Return the (X, Y) coordinate for the center point of the cell that contains the specified text.  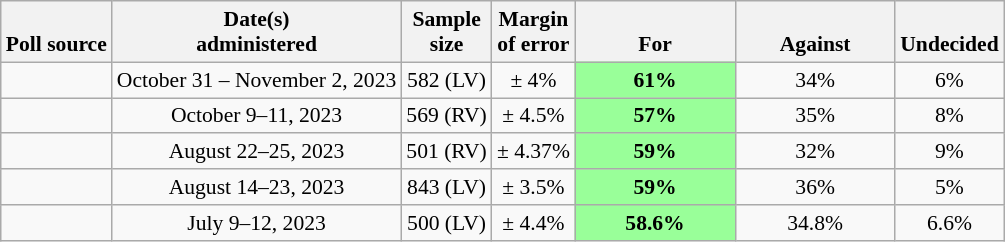
6.6% (949, 223)
Poll source (56, 32)
58.6% (655, 223)
36% (815, 187)
61% (655, 80)
35% (815, 116)
501 (RV) (446, 152)
October 31 – November 2, 2023 (257, 80)
Marginof error (534, 32)
August 22–25, 2023 (257, 152)
Undecided (949, 32)
Samplesize (446, 32)
July 9–12, 2023 (257, 223)
For (655, 32)
34.8% (815, 223)
± 4.37% (534, 152)
34% (815, 80)
Against (815, 32)
October 9–11, 2023 (257, 116)
8% (949, 116)
57% (655, 116)
Date(s)administered (257, 32)
± 3.5% (534, 187)
± 4.5% (534, 116)
± 4% (534, 80)
9% (949, 152)
5% (949, 187)
32% (815, 152)
500 (LV) (446, 223)
6% (949, 80)
843 (LV) (446, 187)
± 4.4% (534, 223)
569 (RV) (446, 116)
582 (LV) (446, 80)
August 14–23, 2023 (257, 187)
